Scan for the cell matching the given text and deliver its (x, y) coordinate at center. 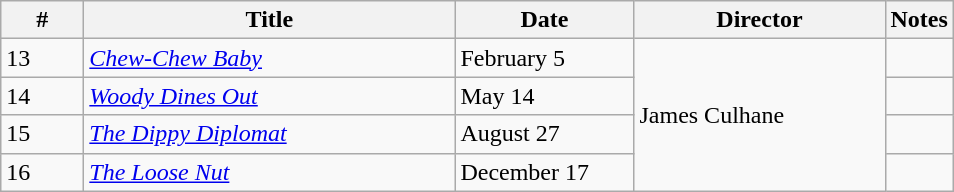
14 (42, 96)
James Culhane (760, 115)
Date (544, 20)
# (42, 20)
16 (42, 172)
13 (42, 58)
December 17 (544, 172)
February 5 (544, 58)
May 14 (544, 96)
Notes (919, 20)
Title (270, 20)
Chew-Chew Baby (270, 58)
Director (760, 20)
15 (42, 134)
August 27 (544, 134)
Woody Dines Out (270, 96)
The Loose Nut (270, 172)
The Dippy Diplomat (270, 134)
